Extract the [X, Y] coordinate from the center of the cell holding the provided text.  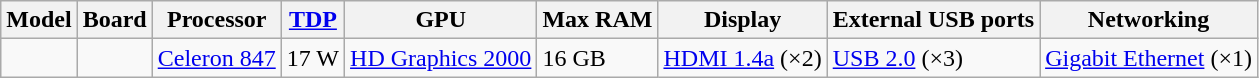
Celeron 847 [216, 58]
16 GB [598, 58]
Processor [216, 20]
GPU [441, 20]
HD Graphics 2000 [441, 58]
External USB ports [933, 20]
17 W [312, 58]
Model [39, 20]
USB 2.0 (×3) [933, 58]
Display [742, 20]
Board [114, 20]
Networking [1149, 20]
Gigabit Ethernet (×1) [1149, 58]
HDMI 1.4a (×2) [742, 58]
TDP [312, 20]
Max RAM [598, 20]
